Extract the [X, Y] coordinate from the center of the cell holding the provided text.  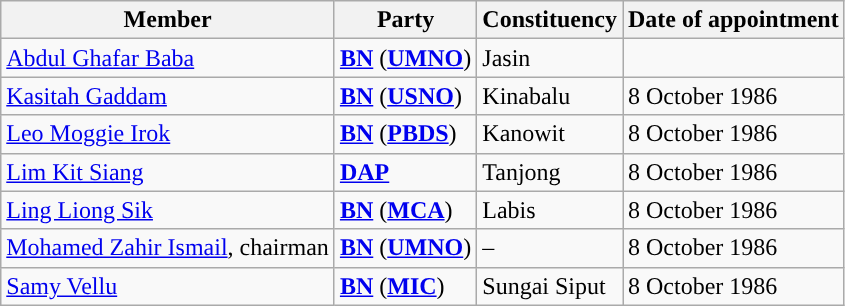
Kinabalu [550, 96]
BN (MIC) [405, 286]
Labis [550, 210]
Member [168, 20]
Jasin [550, 58]
Tanjong [550, 172]
BN (PBDS) [405, 134]
Kanowit [550, 134]
Abdul Ghafar Baba [168, 58]
Leo Moggie Irok [168, 134]
Mohamed Zahir Ismail, chairman [168, 248]
BN (MCA) [405, 210]
Ling Liong Sik [168, 210]
Sungai Siput [550, 286]
Constituency [550, 20]
– [550, 248]
Lim Kit Siang [168, 172]
BN (USNO) [405, 96]
Samy Vellu [168, 286]
DAP [405, 172]
Kasitah Gaddam [168, 96]
Party [405, 20]
Date of appointment [733, 20]
